Determine the [x, y] coordinate at the center of the cell enclosing the given text.  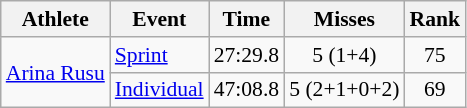
Misses [344, 19]
Arina Rusu [56, 72]
69 [436, 90]
Rank [436, 19]
Athlete [56, 19]
27:29.8 [246, 55]
5 (1+4) [344, 55]
75 [436, 55]
Individual [160, 90]
Event [160, 19]
Time [246, 19]
5 (2+1+0+2) [344, 90]
Sprint [160, 55]
47:08.8 [246, 90]
